For the text-containing cell, return its midpoint in (X, Y) coordinate format. 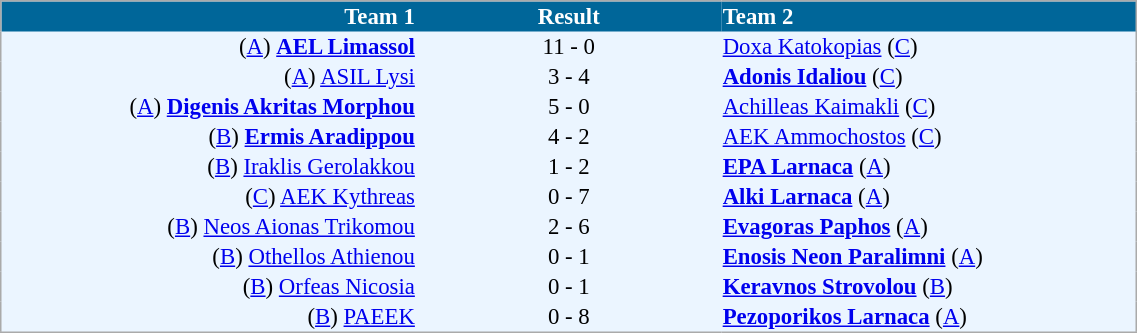
4 - 2 (568, 137)
11 - 0 (568, 47)
0 - 8 (568, 317)
0 - 7 (568, 197)
AEK Ammochostos (C) (929, 137)
(B) Iraklis Gerolakkou (209, 167)
(B) PAEEK (209, 317)
3 - 4 (568, 77)
Result (568, 16)
(A) Digenis Akritas Morphou (209, 107)
Team 1 (209, 16)
Doxa Katokopias (C) (929, 47)
Achilleas Kaimakli (C) (929, 107)
5 - 0 (568, 107)
(A) AEL Limassol (209, 47)
Enosis Neon Paralimni (A) (929, 257)
(B) Ermis Aradippou (209, 137)
1 - 2 (568, 167)
Adonis Idaliou (C) (929, 77)
(B) Neos Aionas Trikomou (209, 227)
(A) ASIL Lysi (209, 77)
(C) AEK Kythreas (209, 197)
Keravnos Strovolou (B) (929, 287)
Pezoporikos Larnaca (A) (929, 317)
Team 2 (929, 16)
EPA Larnaca (A) (929, 167)
Evagoras Paphos (A) (929, 227)
(B) Orfeas Nicosia (209, 287)
Alki Larnaca (A) (929, 197)
(B) Othellos Athienou (209, 257)
2 - 6 (568, 227)
